Scan for the cell matching the given text and deliver its [x, y] coordinate at center. 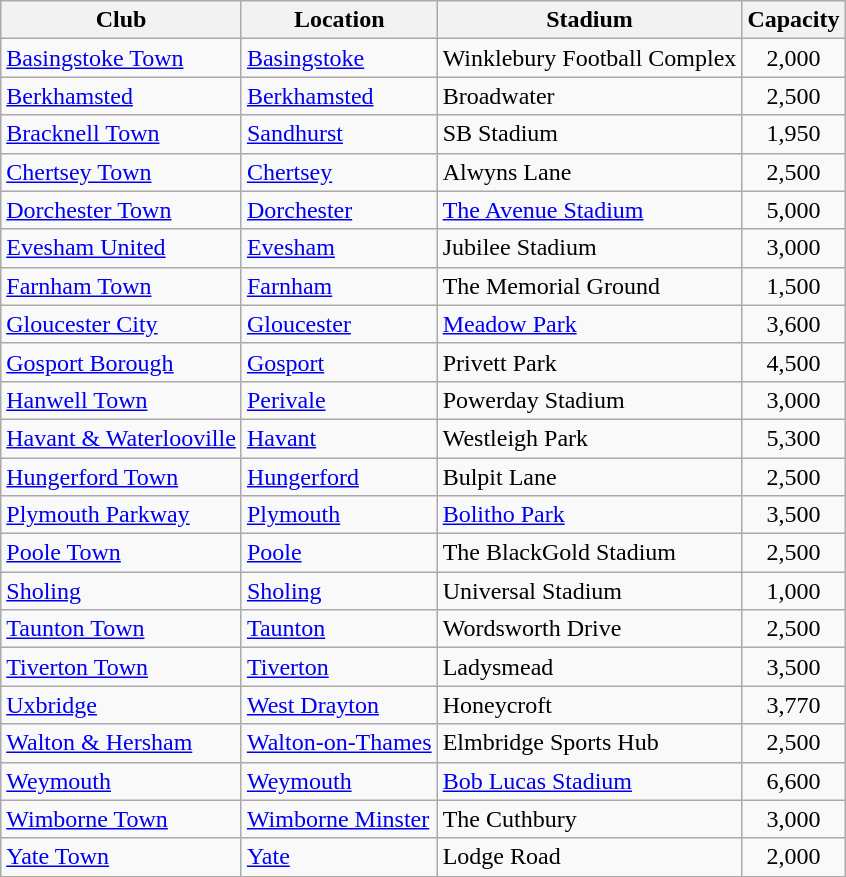
Stadium [590, 20]
Wimborne Minster [339, 819]
Walton & Hersham [122, 743]
Lodge Road [590, 857]
Gloucester [339, 324]
The Avenue Stadium [590, 210]
Hanwell Town [122, 400]
Gosport Borough [122, 362]
6,600 [794, 781]
Gosport [339, 362]
Tiverton Town [122, 667]
4,500 [794, 362]
Dorchester Town [122, 210]
Plymouth Parkway [122, 515]
Sandhurst [339, 134]
Hungerford Town [122, 477]
1,000 [794, 591]
Elmbridge Sports Hub [590, 743]
Chertsey [339, 172]
Bulpit Lane [590, 477]
The BlackGold Stadium [590, 553]
Bolitho Park [590, 515]
Yate Town [122, 857]
Havant [339, 438]
The Memorial Ground [590, 286]
Basingstoke [339, 58]
Gloucester City [122, 324]
Club [122, 20]
3,770 [794, 705]
Jubilee Stadium [590, 248]
Powerday Stadium [590, 400]
Capacity [794, 20]
Tiverton [339, 667]
Hungerford [339, 477]
Dorchester [339, 210]
Wordsworth Drive [590, 629]
Bracknell Town [122, 134]
5,000 [794, 210]
Universal Stadium [590, 591]
1,950 [794, 134]
Bob Lucas Stadium [590, 781]
Yate [339, 857]
Farnham Town [122, 286]
Alwyns Lane [590, 172]
Walton-on-Thames [339, 743]
5,300 [794, 438]
Taunton [339, 629]
SB Stadium [590, 134]
Ladysmead [590, 667]
Westleigh Park [590, 438]
Taunton Town [122, 629]
Privett Park [590, 362]
Uxbridge [122, 705]
West Drayton [339, 705]
3,600 [794, 324]
Location [339, 20]
Honeycroft [590, 705]
The Cuthbury [590, 819]
Evesham United [122, 248]
Evesham [339, 248]
Farnham [339, 286]
Havant & Waterlooville [122, 438]
1,500 [794, 286]
Plymouth [339, 515]
Broadwater [590, 96]
Perivale [339, 400]
Meadow Park [590, 324]
Basingstoke Town [122, 58]
Poole Town [122, 553]
Poole [339, 553]
Chertsey Town [122, 172]
Winklebury Football Complex [590, 58]
Wimborne Town [122, 819]
